Locate the cell with the specified text and output its [X, Y] center coordinate. 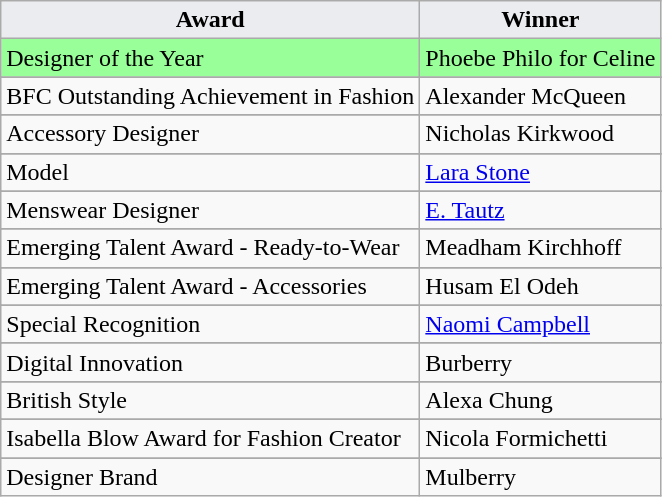
Designer of the Year [210, 58]
Nicholas Kirkwood [540, 134]
Special Recognition [210, 324]
Husam El Odeh [540, 286]
Phoebe Philo for Celine [540, 58]
Award [210, 20]
E. Tautz [540, 210]
Meadham Kirchhoff [540, 248]
Alexander McQueen [540, 96]
Model [210, 172]
Isabella Blow Award for Fashion Creator [210, 438]
Naomi Campbell [540, 324]
Designer Brand [210, 477]
Mulberry [540, 477]
Emerging Talent Award - Ready-to-Wear [210, 248]
Menswear Designer [210, 210]
Lara Stone [540, 172]
Nicola Formichetti [540, 438]
Alexa Chung [540, 400]
Winner [540, 20]
BFC Outstanding Achievement in Fashion [210, 96]
Burberry [540, 362]
Digital Innovation [210, 362]
Emerging Talent Award - Accessories [210, 286]
British Style [210, 400]
Accessory Designer [210, 134]
